Pinpoint the cell where the given text exists, returning its [x, y] midpoint coordinate. 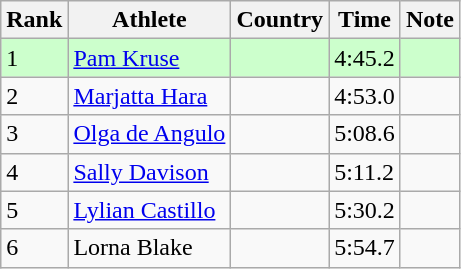
Olga de Angulo [150, 134]
5:11.2 [365, 172]
Note [430, 20]
4:53.0 [365, 96]
Lylian Castillo [150, 210]
4 [34, 172]
5:54.7 [365, 248]
3 [34, 134]
5 [34, 210]
5:08.6 [365, 134]
5:30.2 [365, 210]
Athlete [150, 20]
2 [34, 96]
1 [34, 58]
Country [280, 20]
Marjatta Hara [150, 96]
4:45.2 [365, 58]
Pam Kruse [150, 58]
Rank [34, 20]
Sally Davison [150, 172]
Time [365, 20]
Lorna Blake [150, 248]
6 [34, 248]
